From the cell containing the given text, extract its center point as (X, Y) coordinate. 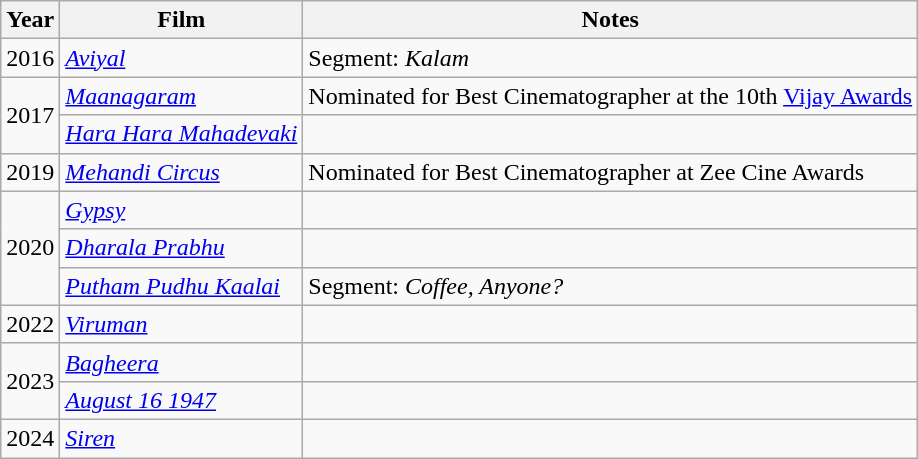
Bagheera (182, 362)
2020 (30, 248)
Film (182, 20)
Viruman (182, 324)
Aviyal (182, 58)
2016 (30, 58)
2017 (30, 115)
Notes (610, 20)
Segment: Kalam (610, 58)
2022 (30, 324)
Hara Hara Mahadevaki (182, 134)
Year (30, 20)
Nominated for Best Cinematographer at Zee Cine Awards (610, 172)
August 16 1947 (182, 400)
Mehandi Circus (182, 172)
Siren (182, 438)
2023 (30, 381)
Gypsy (182, 210)
2024 (30, 438)
Maanagaram (182, 96)
Segment: Coffee, Anyone? (610, 286)
2019 (30, 172)
Putham Pudhu Kaalai (182, 286)
Nominated for Best Cinematographer at the 10th Vijay Awards (610, 96)
Dharala Prabhu (182, 248)
